Provide the (x, y) coordinate of the cell's center where the given text is located.  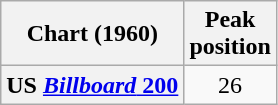
Chart (1960) (92, 34)
Peakposition (230, 34)
26 (230, 85)
US Billboard 200 (92, 85)
